From the cell containing the given text, extract its center point as [x, y] coordinate. 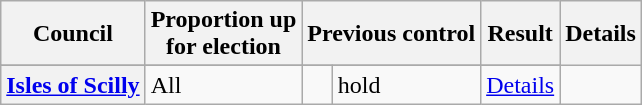
All [224, 85]
hold [406, 85]
Isles of Scilly [73, 85]
Result [520, 34]
Proportion upfor election [224, 34]
Previous control [392, 34]
Council [73, 34]
